Scan for the cell matching the given text and deliver its [x, y] coordinate at center. 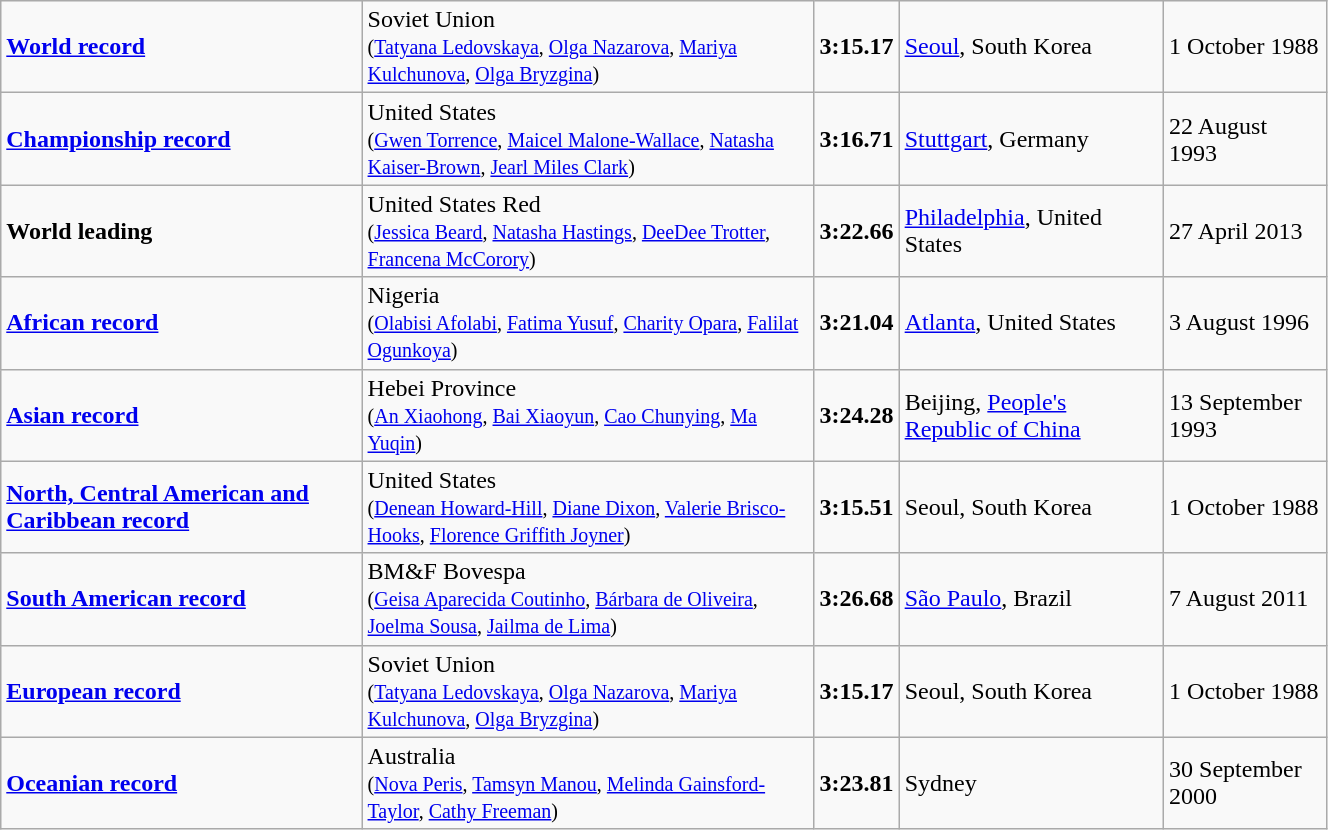
3 August 1996 [1246, 323]
Australia (Nova Peris, Tamsyn Manou, Melinda Gainsford-Taylor, Cathy Freeman) [588, 783]
World record [182, 47]
Atlanta, United States [1031, 323]
North, Central American and Caribbean record [182, 507]
3:22.66 [856, 231]
3:16.71 [856, 139]
7 August 2011 [1246, 599]
Beijing, People's Republic of China [1031, 415]
São Paulo, Brazil [1031, 599]
30 September 2000 [1246, 783]
27 April 2013 [1246, 231]
United States Red(Jessica Beard, Natasha Hastings, DeeDee Trotter, Francena McCorory) [588, 231]
3:21.04 [856, 323]
United States (Denean Howard-Hill, Diane Dixon, Valerie Brisco-Hooks, Florence Griffith Joyner) [588, 507]
Nigeria (Olabisi Afolabi, Fatima Yusuf, Charity Opara, Falilat Ogunkoya) [588, 323]
South American record [182, 599]
3:23.81 [856, 783]
African record [182, 323]
Asian record [182, 415]
3:26.68 [856, 599]
Championship record [182, 139]
3:15.51 [856, 507]
European record [182, 691]
Oceanian record [182, 783]
Sydney [1031, 783]
World leading [182, 231]
United States (Gwen Torrence, Maicel Malone-Wallace, Natasha Kaiser-Brown, Jearl Miles Clark) [588, 139]
Hebei Province(An Xiaohong, Bai Xiaoyun, Cao Chunying, Ma Yuqin) [588, 415]
22 August 1993 [1246, 139]
Stuttgart, Germany [1031, 139]
3:24.28 [856, 415]
Philadelphia, United States [1031, 231]
13 September 1993 [1246, 415]
BM&F Bovespa(Geisa Aparecida Coutinho, Bárbara de Oliveira, Joelma Sousa, Jailma de Lima) [588, 599]
